Find where the given text appears and provide that cell's center as (x, y) coordinate. 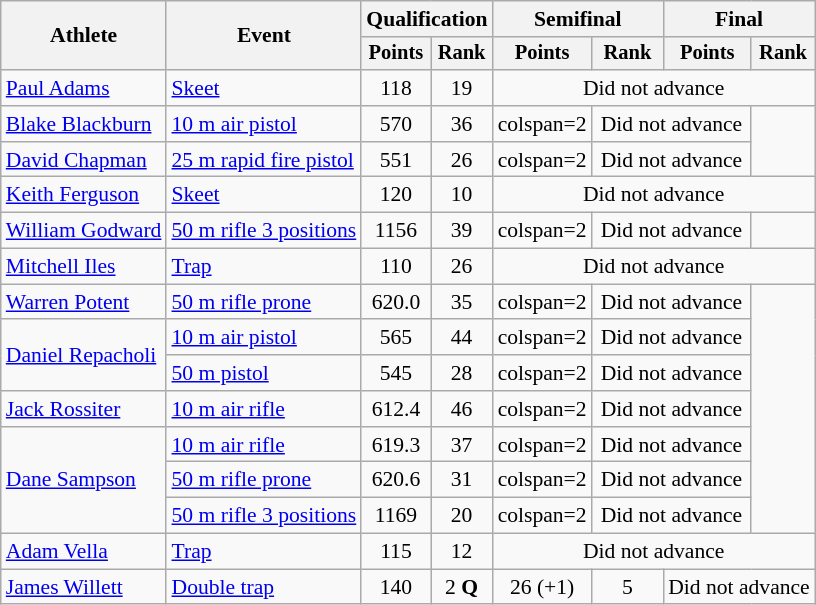
46 (462, 409)
20 (462, 516)
620.0 (396, 302)
620.6 (396, 480)
551 (396, 160)
36 (462, 124)
James Willett (84, 587)
1169 (396, 516)
Blake Blackburn (84, 124)
39 (462, 231)
118 (396, 88)
35 (462, 302)
545 (396, 373)
Keith Ferguson (84, 195)
115 (396, 552)
Final (739, 19)
Mitchell Iles (84, 267)
26 (+1) (542, 587)
Jack Rossiter (84, 409)
2 Q (462, 587)
Semifinal (578, 19)
25 m rapid fire pistol (264, 160)
Athlete (84, 36)
5 (628, 587)
565 (396, 338)
1156 (396, 231)
50 m pistol (264, 373)
31 (462, 480)
Paul Adams (84, 88)
44 (462, 338)
37 (462, 445)
Qualification (426, 19)
10 (462, 195)
120 (396, 195)
570 (396, 124)
110 (396, 267)
Warren Potent (84, 302)
Event (264, 36)
Double trap (264, 587)
Dane Sampson (84, 480)
612.4 (396, 409)
140 (396, 587)
19 (462, 88)
619.3 (396, 445)
Adam Vella (84, 552)
28 (462, 373)
David Chapman (84, 160)
Daniel Repacholi (84, 356)
William Godward (84, 231)
12 (462, 552)
